Capture the cell that displays the provided text and extract its [x, y] central coordinate. 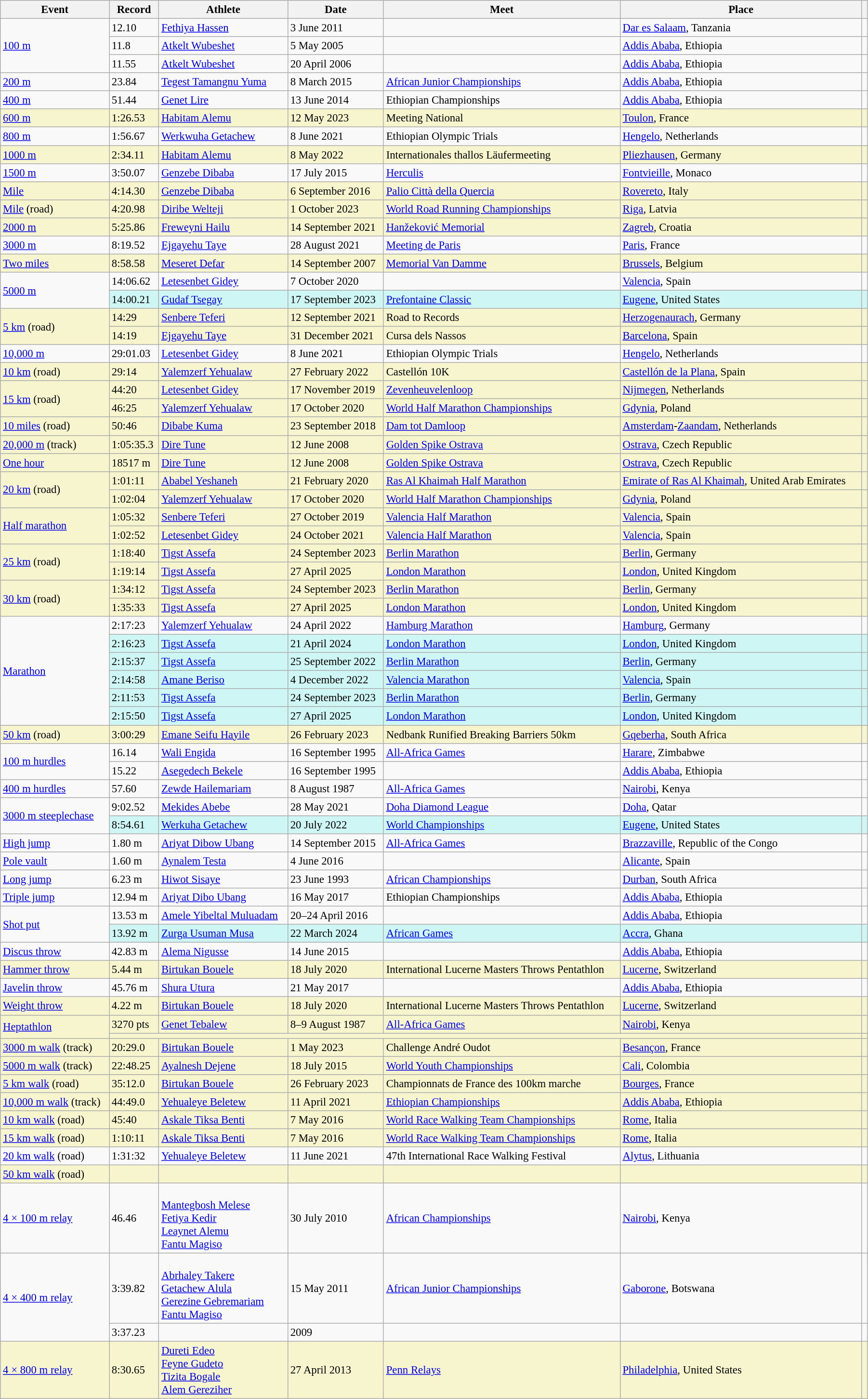
Amane Beriso [224, 680]
3 June 2011 [335, 28]
Emirate of Ras Al Khaimah, United Arab Emirates [741, 480]
1:26.53 [134, 118]
12.94 m [134, 897]
Discus throw [55, 952]
Mekides Abebe [224, 807]
14:19 [134, 336]
Challenge André Oudot [502, 1047]
27 February 2022 [335, 372]
2000 m [55, 227]
12 May 2023 [335, 118]
1:10:11 [134, 1138]
12 September 2021 [335, 318]
22 March 2024 [335, 933]
Genet Tebalew [224, 1024]
10 km (road) [55, 372]
27 April 2013 [335, 1371]
20,000 m (track) [55, 444]
2:17:23 [134, 626]
Ayalnesh Dejene [224, 1066]
45:40 [134, 1120]
Paris, France [741, 245]
1500 m [55, 173]
Meeting National [502, 118]
45.76 m [134, 988]
Ras Al Khaimah Half Marathon [502, 480]
Aynalem Testa [224, 861]
Abrhaley TakereGetachew AlulaGerezine GebremariamFantu Magiso [224, 1289]
2:34.11 [134, 155]
Road to Records [502, 318]
Javelin throw [55, 988]
13 June 2014 [335, 100]
14 September 2007 [335, 263]
1 October 2023 [335, 209]
1 May 2023 [335, 1047]
Hiwot Sisaye [224, 879]
20–24 April 2016 [335, 916]
14 September 2021 [335, 227]
9:02.52 [134, 807]
Mile (road) [55, 209]
Barcelona, Spain [741, 336]
Long jump [55, 879]
14:29 [134, 318]
11 June 2021 [335, 1156]
Emane Seifu Hayile [224, 734]
35:12.0 [134, 1084]
Marathon [55, 671]
20 km (road) [55, 490]
4 × 400 m relay [55, 1297]
Cursa dels Nassos [502, 336]
Zurga Usuman Musa [224, 933]
1:35:33 [134, 608]
600 m [55, 118]
5 May 2005 [335, 46]
Asegedech Bekele [224, 771]
1.80 m [134, 843]
1:56.67 [134, 136]
Ababel Yeshaneh [224, 480]
Gaborone, Botswana [741, 1289]
29:01.03 [134, 354]
Rovereto, Italy [741, 191]
Event [55, 10]
Philadelphia, United States [741, 1371]
Place [741, 10]
100 m hurdles [55, 761]
Bourges, France [741, 1084]
Herzogenaurach, Germany [741, 318]
47th International Race Walking Festival [502, 1156]
1:34:12 [134, 589]
Amele Yibeltal Muluadam [224, 916]
World Championships [502, 825]
Alicante, Spain [741, 861]
14:06.62 [134, 281]
21 May 2017 [335, 988]
Alema Nigusse [224, 952]
15 km walk (road) [55, 1138]
8–9 August 1987 [335, 1024]
Ariyat Dibo Ubang [224, 897]
17 November 2019 [335, 390]
20 April 2006 [335, 64]
3270 pts [134, 1024]
12.10 [134, 28]
11.55 [134, 64]
8:19.52 [134, 245]
30 July 2010 [335, 1218]
Toulon, France [741, 118]
Mantegbosh MeleseFetiya KedirLeaynet AlemuFantu Magiso [224, 1218]
Triple jump [55, 897]
18 July 2015 [335, 1066]
Doha Diamond League [502, 807]
Meseret Defar [224, 263]
Hamburg, Germany [741, 626]
Zevenheuvelenloop [502, 390]
Cali, Colombia [741, 1066]
Record [134, 10]
11 April 2021 [335, 1102]
Ariyat Dibow Ubang [224, 843]
Heptathlon [55, 1026]
16.14 [134, 752]
5 km (road) [55, 327]
50:46 [134, 426]
5000 m walk (track) [55, 1066]
2:15:37 [134, 662]
Nedbank Runified Breaking Barriers 50km [502, 734]
Weight throw [55, 1006]
15 km (road) [55, 399]
50 km (road) [55, 734]
Fethiya Hassen [224, 28]
Hanžeković Memorial [502, 227]
Herculis [502, 173]
25 km (road) [55, 562]
1:02:04 [134, 499]
Penn Relays [502, 1371]
25 September 2022 [335, 662]
Wali Engida [224, 752]
Brazzaville, Republic of the Congo [741, 843]
4 × 800 m relay [55, 1371]
2:14:58 [134, 680]
Zagreb, Croatia [741, 227]
1:02:52 [134, 535]
Zewde Hailemariam [224, 788]
1:05:32 [134, 517]
Durban, South Africa [741, 879]
4 June 2016 [335, 861]
10 km walk (road) [55, 1120]
Besançon, France [741, 1047]
3000 m [55, 245]
14 September 2015 [335, 843]
3000 m steeplechase [55, 815]
Doha, Qatar [741, 807]
200 m [55, 82]
51.44 [134, 100]
30 km (road) [55, 599]
Shura Utura [224, 988]
Diribe Welteji [224, 209]
23.84 [134, 82]
4.22 m [134, 1006]
8 May 2022 [335, 155]
2009 [335, 1332]
1:19:14 [134, 571]
10,000 m walk (track) [55, 1102]
28 August 2021 [335, 245]
Dibabe Kuma [224, 426]
17 July 2015 [335, 173]
Shot put [55, 924]
1:18:40 [134, 553]
11.8 [134, 46]
Gqeberha, South Africa [741, 734]
400 m hurdles [55, 788]
6.23 m [134, 879]
Meet [502, 10]
4 December 2022 [335, 680]
5:25.86 [134, 227]
3:39.82 [134, 1289]
Internationales thallos Läufermeeting [502, 155]
High jump [55, 843]
Riga, Latvia [741, 209]
10,000 m [55, 354]
Mile [55, 191]
1000 m [55, 155]
Amsterdam-Zaandam, Netherlands [741, 426]
Dar es Salaam, Tanzania [741, 28]
24 October 2021 [335, 535]
15.22 [134, 771]
Hamburg Marathon [502, 626]
24 April 2022 [335, 626]
21 April 2024 [335, 644]
Championnats de France des 100km marche [502, 1084]
22:48.25 [134, 1066]
5 km walk (road) [55, 1084]
8:30.65 [134, 1371]
Athlete [224, 10]
Fontvieille, Monaco [741, 173]
Brussels, Belgium [741, 263]
Date [335, 10]
World Youth Championships [502, 1066]
Valencia Marathon [502, 680]
1:31:32 [134, 1156]
5.44 m [134, 970]
8:54.61 [134, 825]
Prefontaine Classic [502, 299]
23 June 1993 [335, 879]
8 March 2015 [335, 82]
27 October 2019 [335, 517]
16 May 2017 [335, 897]
1.60 m [134, 861]
Pole vault [55, 861]
8 August 1987 [335, 788]
57.60 [134, 788]
6 September 2016 [335, 191]
Castellón de la Plana, Spain [741, 372]
17 September 2023 [335, 299]
13.92 m [134, 933]
Meeting de Paris [502, 245]
29:14 [134, 372]
21 February 2020 [335, 480]
8:58.58 [134, 263]
28 May 2021 [335, 807]
23 September 2018 [335, 426]
Pliezhausen, Germany [741, 155]
44:20 [134, 390]
Genet Lire [224, 100]
31 December 2021 [335, 336]
3:37.23 [134, 1332]
Castellón 10K [502, 372]
4 × 100 m relay [55, 1218]
46.46 [134, 1218]
Two miles [55, 263]
Freweyni Hailu [224, 227]
20 July 2022 [335, 825]
2:16:23 [134, 644]
1:01:11 [134, 480]
2:15:50 [134, 716]
African Games [502, 933]
Dureti EdeoFeyne GudetoTizita BogaleAlem Gereziher [224, 1371]
14:00.21 [134, 299]
Nijmegen, Netherlands [741, 390]
Half marathon [55, 526]
2:11:53 [134, 698]
Werkuha Getachew [224, 825]
20:29.0 [134, 1047]
4:14.30 [134, 191]
Harare, Zimbabwe [741, 752]
7 October 2020 [335, 281]
One hour [55, 463]
15 May 2011 [335, 1289]
44:49.0 [134, 1102]
42.83 m [134, 952]
Accra, Ghana [741, 933]
4:20.98 [134, 209]
1:05:35.3 [134, 444]
20 km walk (road) [55, 1156]
3000 m walk (track) [55, 1047]
Gudaf Tsegay [224, 299]
3:00:29 [134, 734]
3:50.07 [134, 173]
Tegest Tamangnu Yuma [224, 82]
13.53 m [134, 916]
Alytus, Lithuania [741, 1156]
Palio Città della Quercia [502, 191]
18517 m [134, 463]
Werkwuha Getachew [224, 136]
10 miles (road) [55, 426]
Memorial Van Damme [502, 263]
World Road Running Championships [502, 209]
50 km walk (road) [55, 1174]
5000 m [55, 290]
46:25 [134, 408]
14 June 2015 [335, 952]
Dam tot Damloop [502, 426]
400 m [55, 100]
800 m [55, 136]
Hammer throw [55, 970]
100 m [55, 46]
